Pinpoint the cell where the given text exists, returning its (X, Y) midpoint coordinate. 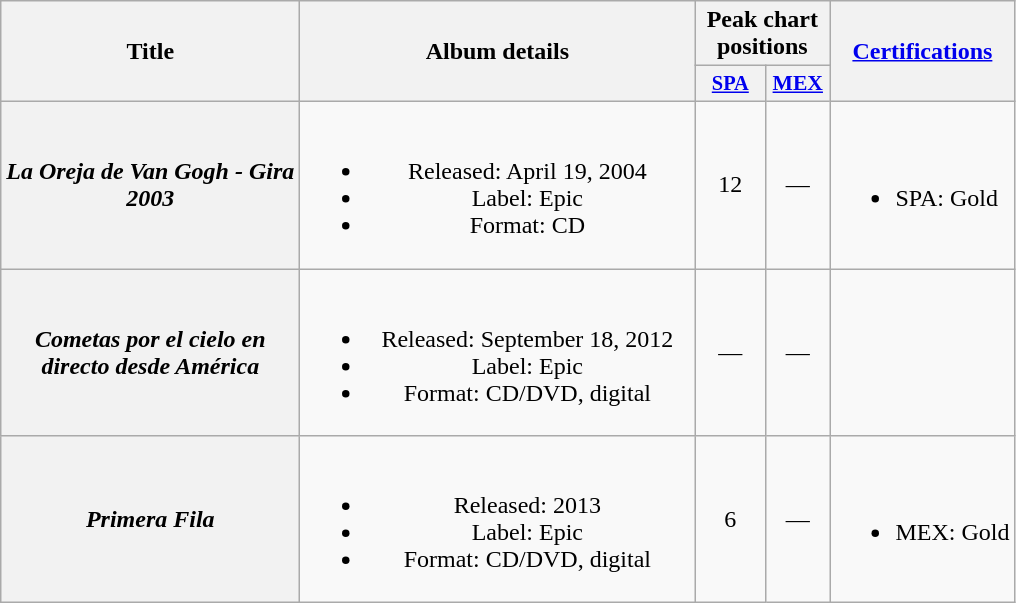
Title (150, 52)
SPA (730, 84)
Certifications (922, 52)
Primera Fila (150, 520)
Released: September 18, 2012Label: EpicFormat: CD/DVD, digital (498, 352)
La Oreja de Van Gogh - Gira 2003 (150, 184)
6 (730, 520)
Peak chart positions (762, 34)
SPA: Gold (922, 184)
Released: April 19, 2004Label: EpicFormat: CD (498, 184)
12 (730, 184)
MEX: Gold (922, 520)
Album details (498, 52)
Released: 2013Label: EpicFormat: CD/DVD, digital (498, 520)
Cometas por el cielo en directo desde América (150, 352)
MEX (798, 84)
